Detect which cell encompasses the target text, then output its (x, y) center coordinate. 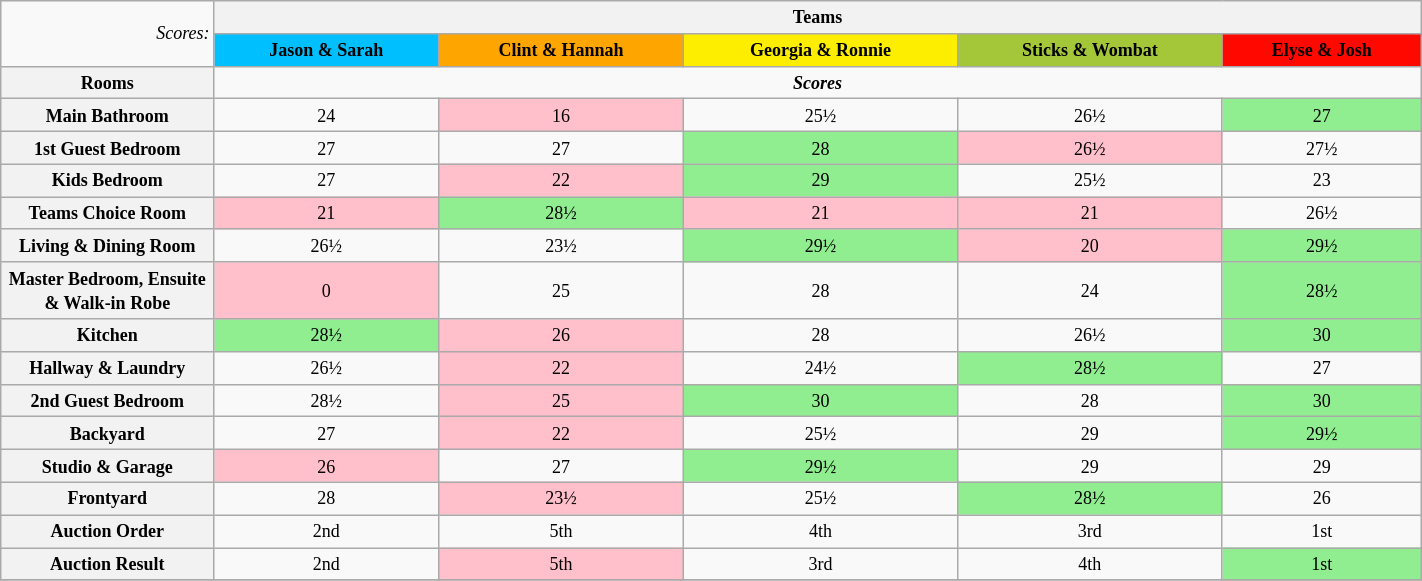
Auction Result (108, 564)
Frontyard (108, 498)
27½ (1322, 148)
Studio & Garage (108, 466)
Main Bathroom (108, 116)
Teams (818, 18)
Kitchen (108, 336)
24½ (820, 368)
Jason & Sarah (326, 50)
Georgia & Ronnie (820, 50)
Backyard (108, 434)
Clint & Hannah (562, 50)
Auction Order (108, 532)
Rooms (108, 82)
20 (1090, 246)
0 (326, 290)
Master Bedroom, Ensuite & Walk-in Robe (108, 290)
2nd Guest Bedroom (108, 400)
Elyse & Josh (1322, 50)
16 (562, 116)
Sticks & Wombat (1090, 50)
1st Guest Bedroom (108, 148)
Living & Dining Room (108, 246)
Scores: (108, 34)
23 (1322, 180)
Teams Choice Room (108, 214)
Hallway & Laundry (108, 368)
Kids Bedroom (108, 180)
Scores (818, 82)
